Pinpoint the cell where the given text exists, returning its [x, y] midpoint coordinate. 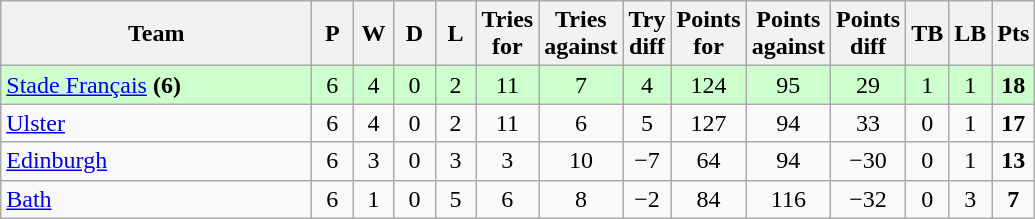
Points for [708, 34]
29 [868, 85]
TB [928, 34]
13 [1014, 161]
Points diff [868, 34]
Edinburgh [156, 161]
17 [1014, 123]
127 [708, 123]
Pts [1014, 34]
−32 [868, 199]
D [414, 34]
−2 [647, 199]
84 [708, 199]
Bath [156, 199]
33 [868, 123]
P [332, 34]
Ulster [156, 123]
8 [581, 199]
Team [156, 34]
−30 [868, 161]
L [456, 34]
64 [708, 161]
124 [708, 85]
Tries for [508, 34]
Stade Français (6) [156, 85]
95 [788, 85]
Try diff [647, 34]
Points against [788, 34]
18 [1014, 85]
W [374, 34]
Tries against [581, 34]
10 [581, 161]
LB [970, 34]
−7 [647, 161]
116 [788, 199]
